Find where the given text appears and provide that cell's center as (x, y) coordinate. 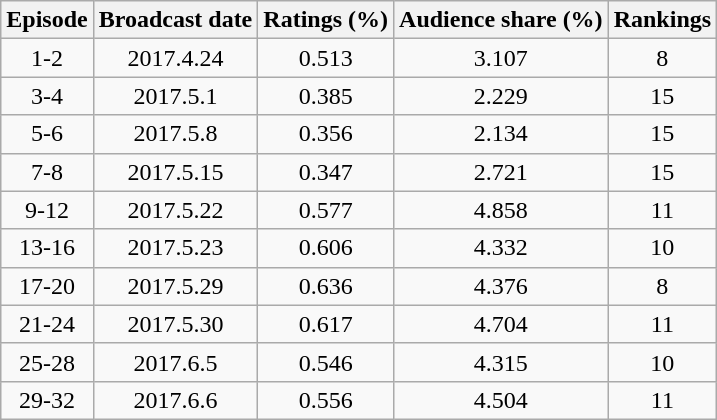
29-32 (47, 400)
21-24 (47, 324)
4.315 (502, 362)
0.546 (326, 362)
4.858 (502, 210)
Ratings (%) (326, 20)
2017.5.15 (176, 172)
0.617 (326, 324)
4.704 (502, 324)
17-20 (47, 286)
4.376 (502, 286)
2017.5.8 (176, 134)
2017.5.22 (176, 210)
2017.5.30 (176, 324)
4.332 (502, 248)
13-16 (47, 248)
2.721 (502, 172)
2017.5.29 (176, 286)
2017.6.5 (176, 362)
0.513 (326, 58)
3.107 (502, 58)
2017.5.23 (176, 248)
2017.4.24 (176, 58)
0.356 (326, 134)
Audience share (%) (502, 20)
2.229 (502, 96)
Broadcast date (176, 20)
7-8 (47, 172)
Episode (47, 20)
0.385 (326, 96)
0.577 (326, 210)
3-4 (47, 96)
0.636 (326, 286)
1-2 (47, 58)
4.504 (502, 400)
2017.6.6 (176, 400)
Rankings (662, 20)
0.347 (326, 172)
0.606 (326, 248)
2.134 (502, 134)
9-12 (47, 210)
5-6 (47, 134)
0.556 (326, 400)
2017.5.1 (176, 96)
25-28 (47, 362)
